Extract the (X, Y) coordinate from the center of the cell holding the provided text.  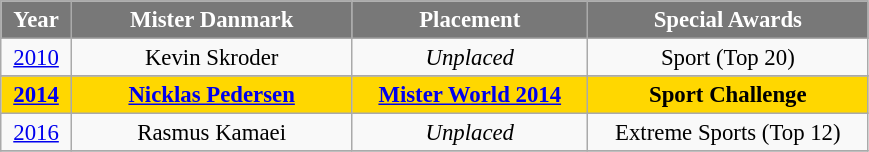
Placement (470, 20)
Rasmus Kamaei (212, 133)
Sport (Top 20) (728, 58)
Mister Danmark (212, 20)
Sport Challenge (728, 95)
Year (36, 20)
2014 (36, 95)
Special Awards (728, 20)
Extreme Sports (Top 12) (728, 133)
2010 (36, 58)
Mister World 2014 (470, 95)
Kevin Skroder (212, 58)
Nicklas Pedersen (212, 95)
2016 (36, 133)
